Detect which cell encompasses the target text, then output its (X, Y) center coordinate. 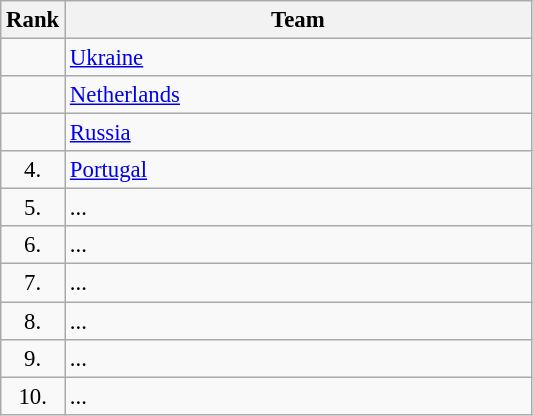
10. (33, 396)
Russia (298, 133)
Ukraine (298, 58)
Team (298, 20)
7. (33, 283)
6. (33, 245)
Rank (33, 20)
Netherlands (298, 95)
5. (33, 208)
Portugal (298, 170)
8. (33, 321)
9. (33, 358)
4. (33, 170)
